Detect which cell encompasses the target text, then output its (x, y) center coordinate. 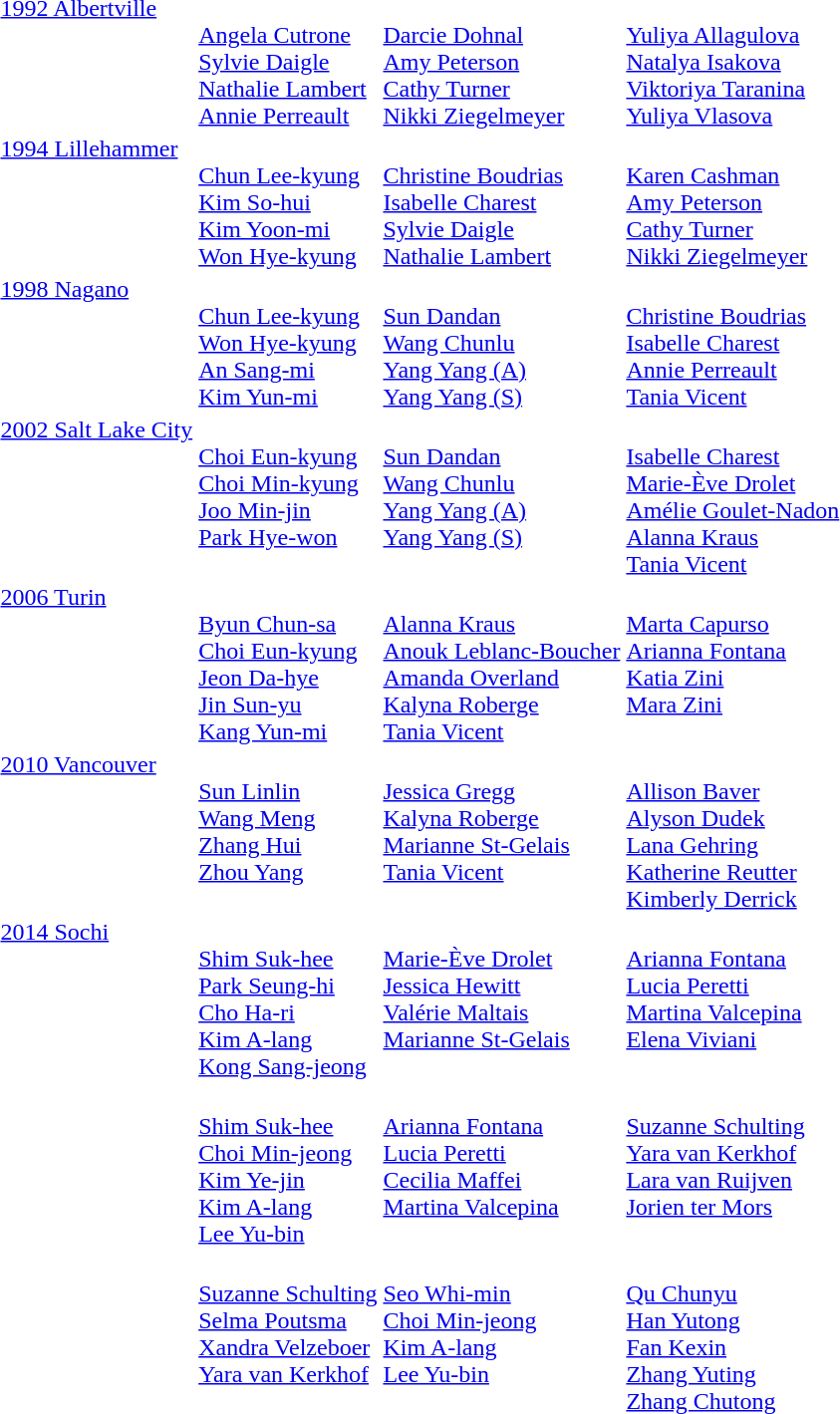
Chun Lee-kyungWon Hye-kyungAn Sang-miKim Yun-mi (288, 343)
Choi Eun-kyungChoi Min-kyungJoo Min-jinPark Hye-won (288, 496)
Jessica GreggKalyna RobergeMarianne St-GelaisTania Vicent (502, 831)
Shim Suk-heePark Seung-hiCho Ha-riKim A-langKong Sang-jeong (288, 998)
Byun Chun-saChoi Eun-kyungJeon Da-hyeJin Sun-yuKang Yun-mi (288, 664)
Alanna KrausAnouk Leblanc-BoucherAmanda OverlandKalyna RobergeTania Vicent (502, 664)
Chun Lee-kyungKim So-huiKim Yoon-miWon Hye-kyung (288, 202)
Christine BoudriasIsabelle CharestSylvie DaigleNathalie Lambert (502, 202)
Sun LinlinWang MengZhang HuiZhou Yang (288, 831)
Shim Suk-heeChoi Min-jeongKim Ye-jinKim A-langLee Yu-bin (288, 1166)
Arianna FontanaLucia PerettiCecilia MaffeiMartina Valcepina (502, 1166)
Marie-Ève DroletJessica HewittValérie MaltaisMarianne St-Gelais (502, 998)
